For the text-containing cell, return its midpoint in [x, y] coordinate format. 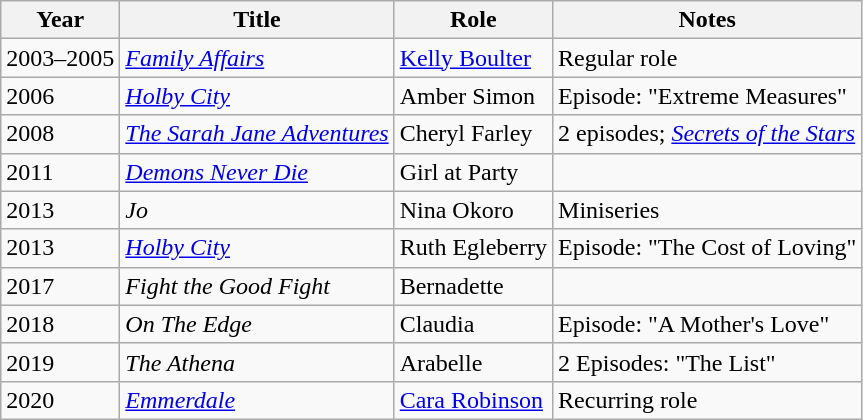
On The Edge [257, 324]
2017 [60, 286]
Emmerdale [257, 400]
Kelly Boulter [473, 58]
Year [60, 20]
Amber Simon [473, 96]
Notes [708, 20]
Family Affairs [257, 58]
2003–2005 [60, 58]
Bernadette [473, 286]
Fight the Good Fight [257, 286]
Episode: "The Cost of Loving" [708, 248]
Regular role [708, 58]
Recurring role [708, 400]
Miniseries [708, 210]
Girl at Party [473, 172]
Ruth Egleberry [473, 248]
2 episodes; Secrets of the Stars [708, 134]
2006 [60, 96]
The Sarah Jane Adventures [257, 134]
2 Episodes: "The List" [708, 362]
Nina Okoro [473, 210]
2011 [60, 172]
Title [257, 20]
Episode: "Extreme Measures" [708, 96]
Demons Never Die [257, 172]
Episode: "A Mother's Love" [708, 324]
2020 [60, 400]
2019 [60, 362]
2008 [60, 134]
Arabelle [473, 362]
Jo [257, 210]
Role [473, 20]
Cheryl Farley [473, 134]
2018 [60, 324]
The Athena [257, 362]
Claudia [473, 324]
Cara Robinson [473, 400]
